Find where the given text appears and provide that cell's center as [x, y] coordinate. 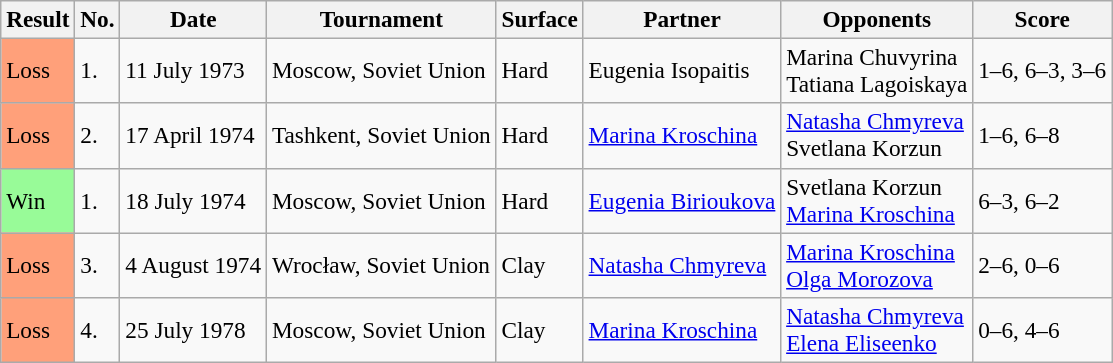
1–6, 6–3, 3–6 [1042, 70]
Natasha Chmyreva [682, 264]
Tournament [382, 19]
Natasha Chmyreva Svetlana Korzun [877, 136]
Wrocław, Soviet Union [382, 264]
3. [98, 264]
18 July 1974 [194, 200]
Win [38, 200]
Marina Kroschina Olga Morozova [877, 264]
No. [98, 19]
11 July 1973 [194, 70]
17 April 1974 [194, 136]
Result [38, 19]
2. [98, 136]
4. [98, 330]
Eugenia Isopaitis [682, 70]
1–6, 6–8 [1042, 136]
Marina Chuvyrina Tatiana Lagoiskaya [877, 70]
Natasha Chmyreva Elena Eliseenko [877, 330]
Eugenia Birioukova [682, 200]
2–6, 0–6 [1042, 264]
Opponents [877, 19]
0–6, 4–6 [1042, 330]
Svetlana Korzun Marina Kroschina [877, 200]
Date [194, 19]
Score [1042, 19]
Partner [682, 19]
4 August 1974 [194, 264]
Surface [540, 19]
Tashkent, Soviet Union [382, 136]
25 July 1978 [194, 330]
6–3, 6–2 [1042, 200]
